Determine the (X, Y) coordinate at the center of the cell enclosing the given text.  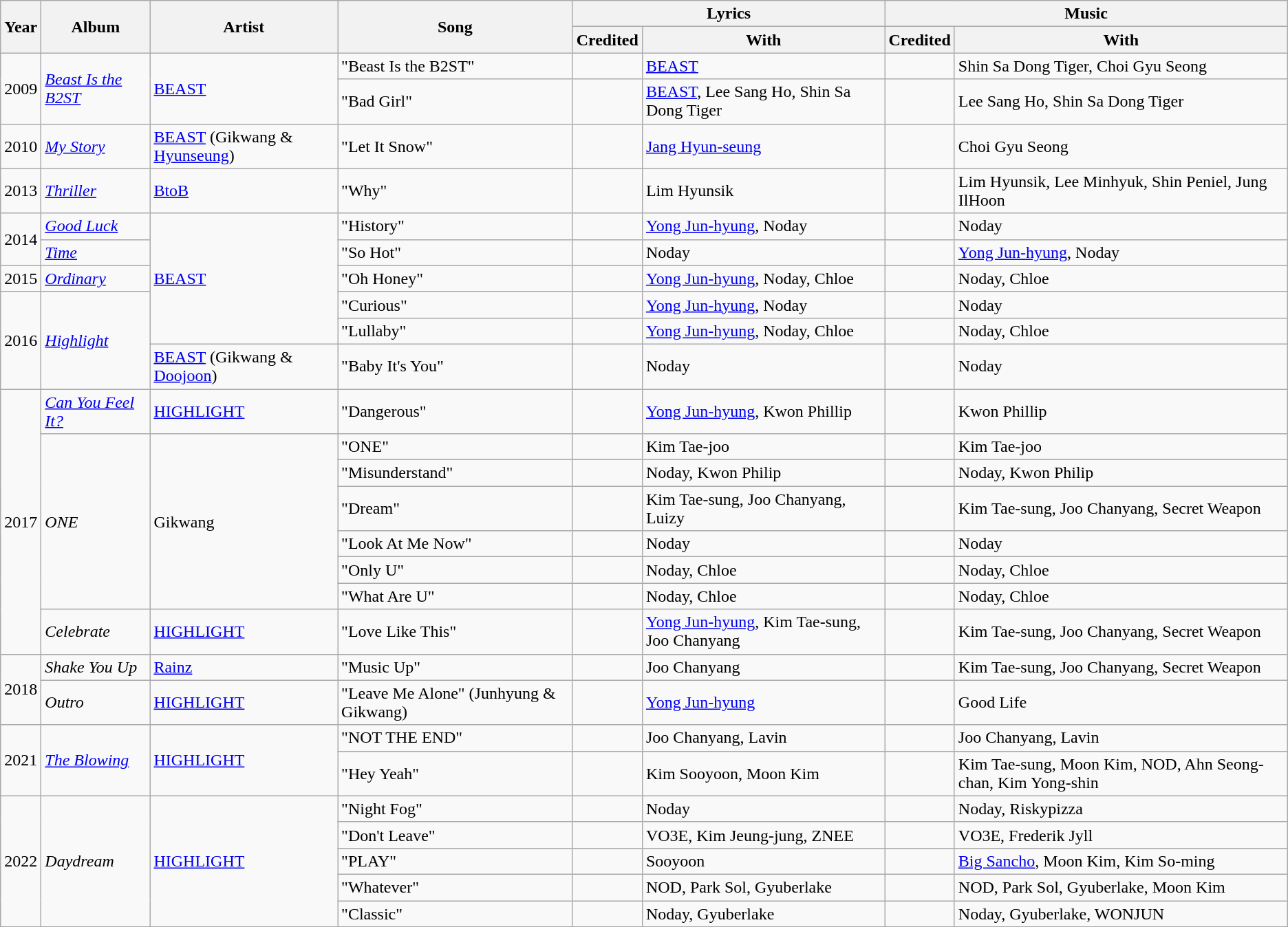
Time (96, 252)
"Whatever" (455, 887)
The Blowing (96, 761)
Shake You Up (96, 667)
Outro (96, 703)
"What Are U" (455, 596)
"NOT THE END" (455, 738)
Kwon Phillip (1121, 411)
2009 (21, 88)
Jang Hyun-seung (764, 146)
"Bad Girl" (455, 102)
2014 (21, 239)
"Don't Leave" (455, 835)
VO3E, Kim Jeung-jung, ZNEE (764, 835)
Choi Gyu Seong (1121, 146)
Lim Hyunsik, Lee Minhyuk, Shin Peniel, Jung IlHoon (1121, 191)
Artist (244, 27)
"Dream" (455, 509)
Shin Sa Dong Tiger, Choi Gyu Seong (1121, 66)
Can You Feel It? (96, 411)
"ONE" (455, 447)
"Love Like This" (455, 631)
2016 (21, 340)
Song (455, 27)
BtoB (244, 191)
Good Life (1121, 703)
"Baby It's You" (455, 366)
"So Hot" (455, 252)
Rainz (244, 667)
Kim Tae-sung, Joo Chanyang, Luizy (764, 509)
Thriller (96, 191)
"Leave Me Alone" (Junhyung & Gikwang) (455, 703)
Noday, Gyuberlake, WONJUN (1121, 914)
2017 (21, 522)
2022 (21, 861)
Yong Jun-hyung, Kim Tae-sung, Joo Chanyang (764, 631)
Joo Chanyang (764, 667)
Noday, Gyuberlake (764, 914)
"Look At Me Now" (455, 544)
Lyrics (729, 14)
Good Luck (96, 226)
"Lullaby" (455, 331)
Yong Jun-hyung (764, 703)
Yong Jun-hyung, Kwon Phillip (764, 411)
"History" (455, 226)
My Story (96, 146)
2010 (21, 146)
BEAST, Lee Sang Ho, Shin Sa Dong Tiger (764, 102)
Gikwang (244, 521)
"Dangerous" (455, 411)
2013 (21, 191)
"Curious" (455, 305)
"PLAY" (455, 861)
Big Sancho, Moon Kim, Kim So-ming (1121, 861)
"Why" (455, 191)
BEAST (Gikwang & Doojoon) (244, 366)
Celebrate (96, 631)
2021 (21, 761)
Album (96, 27)
Daydream (96, 861)
Music (1086, 14)
2015 (21, 279)
"Night Fog" (455, 809)
Year (21, 27)
Beast Is the B2ST (96, 88)
Sooyoon (764, 861)
"Oh Honey" (455, 279)
Noday, Riskypizza (1121, 809)
Highlight (96, 340)
BEAST (Gikwang & Hyunseung) (244, 146)
"Classic" (455, 914)
NOD, Park Sol, Gyuberlake (764, 887)
VO3E, Frederik Jyll (1121, 835)
"Misunderstand" (455, 473)
Lim Hyunsik (764, 191)
Kim Tae-sung, Moon Kim, NOD, Ahn Seong-chan, Kim Yong-shin (1121, 773)
NOD, Park Sol, Gyuberlake, Moon Kim (1121, 887)
"Beast Is the B2ST" (455, 66)
Lee Sang Ho, Shin Sa Dong Tiger (1121, 102)
"Only U" (455, 570)
Ordinary (96, 279)
2018 (21, 689)
"Music Up" (455, 667)
ONE (96, 521)
Kim Sooyoon, Moon Kim (764, 773)
"Let It Snow" (455, 146)
"Hey Yeah" (455, 773)
